Find where the given text appears and provide that cell's center as (X, Y) coordinate. 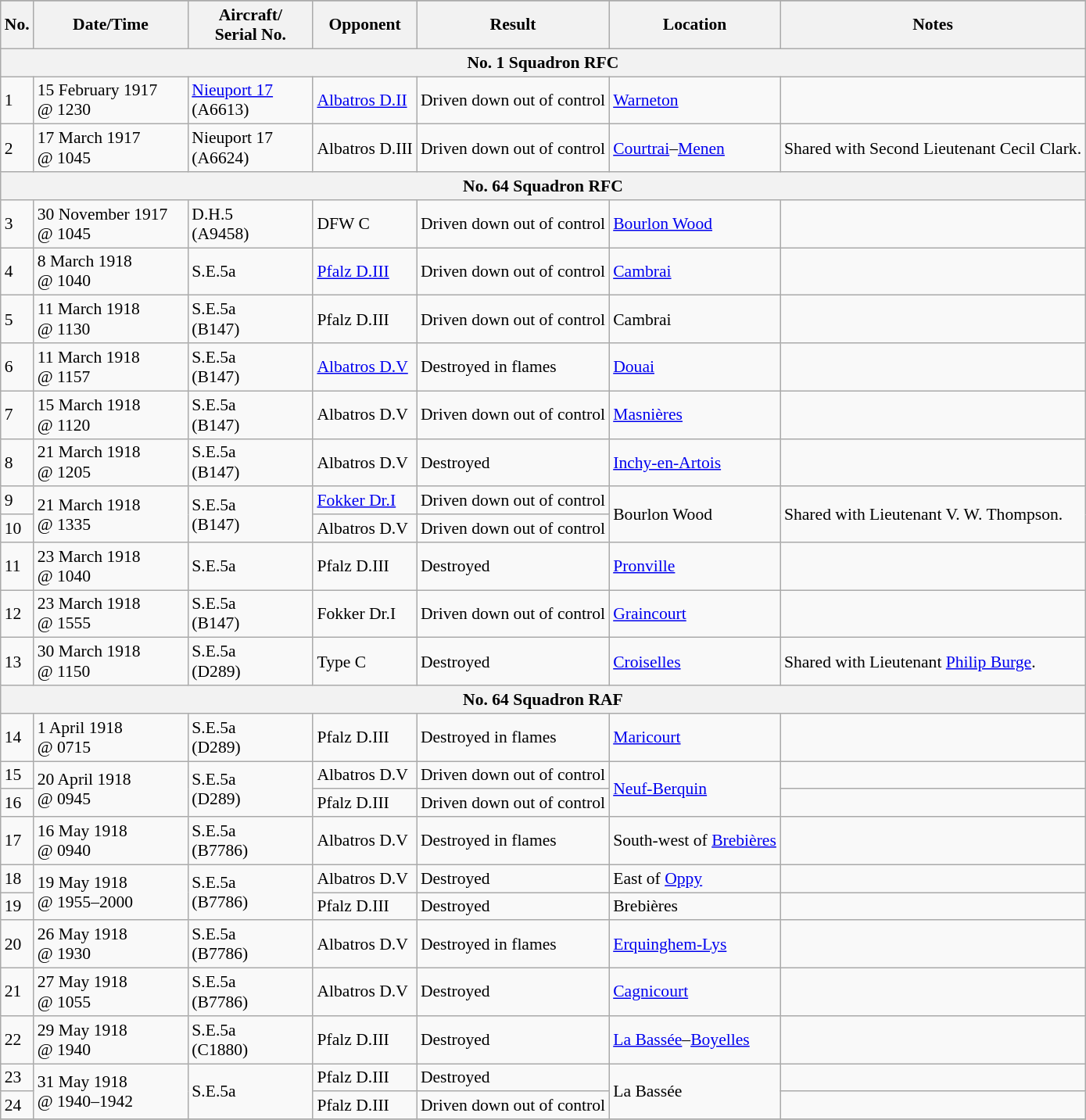
8 (17, 463)
7 (17, 414)
1 April 1918@ 0715 (111, 738)
19 May 1918@ 1955–2000 (111, 893)
21 (17, 993)
Nieuport 17(A6613) (250, 100)
Type C (364, 661)
No. 64 Squadron RFC (543, 186)
Erquinghem-Lys (694, 944)
9 (17, 501)
15 March 1918@ 1120 (111, 414)
8 March 1918@ 1040 (111, 272)
11 March 1918@ 1130 (111, 319)
Result (513, 25)
20 (17, 944)
Shared with Lieutenant V. W. Thompson. (933, 514)
South-west of Brebières (694, 841)
19 (17, 907)
24 (17, 1106)
Location (694, 25)
Cagnicourt (694, 993)
Albatros D.II (364, 100)
26 May 1918@ 1930 (111, 944)
La Bassée–Boyelles (694, 1039)
21 March 1918@ 1335 (111, 514)
21 March 1918@ 1205 (111, 463)
Albatros D.III (364, 148)
23 March 1918@ 1555 (111, 614)
Courtrai–Menen (694, 148)
10 (17, 528)
No. 1 Squadron RFC (543, 63)
Maricourt (694, 738)
22 (17, 1039)
20 April 1918@ 0945 (111, 789)
Nieuport 17(A6624) (250, 148)
30 November 1917@ 1045 (111, 224)
Brebières (694, 907)
6 (17, 367)
23 (17, 1078)
17 (17, 841)
Douai (694, 367)
S.E.5a(C1880) (250, 1039)
Shared with Lieutenant Philip Burge. (933, 661)
Pronville (694, 566)
2 (17, 148)
3 (17, 224)
D.H.5(A9458) (250, 224)
Aircraft/Serial No. (250, 25)
4 (17, 272)
16 May 1918@ 0940 (111, 841)
23 March 1918@ 1040 (111, 566)
No. (17, 25)
1 (17, 100)
11 (17, 566)
East of Oppy (694, 878)
27 May 1918@ 1055 (111, 993)
18 (17, 878)
Shared with Second Lieutenant Cecil Clark. (933, 148)
29 May 1918@ 1940 (111, 1039)
11 March 1918@ 1157 (111, 367)
Warneton (694, 100)
No. 64 Squadron RAF (543, 700)
15 (17, 775)
13 (17, 661)
16 (17, 803)
Graincourt (694, 614)
Date/Time (111, 25)
12 (17, 614)
Masnières (694, 414)
31 May 1918@ 1940–1942 (111, 1091)
14 (17, 738)
30 March 1918@ 1150 (111, 661)
DFW C (364, 224)
Inchy-en-Artois (694, 463)
La Bassée (694, 1091)
Opponent (364, 25)
17 March 1917@ 1045 (111, 148)
Croiselles (694, 661)
Notes (933, 25)
Neuf-Berquin (694, 789)
15 February 1917@ 1230 (111, 100)
5 (17, 319)
